Locate the cell with the specified text and output its [X, Y] center coordinate. 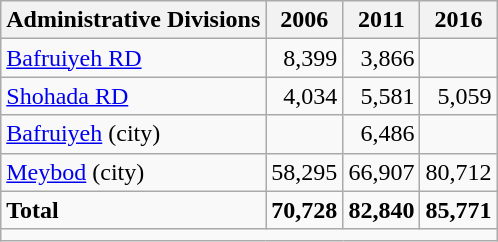
5,581 [382, 96]
Shohada RD [134, 96]
Administrative Divisions [134, 20]
82,840 [382, 210]
2011 [382, 20]
70,728 [304, 210]
3,866 [382, 58]
6,486 [382, 134]
80,712 [458, 172]
66,907 [382, 172]
Bafruiyeh (city) [134, 134]
Bafruiyeh RD [134, 58]
4,034 [304, 96]
Meybod (city) [134, 172]
2016 [458, 20]
8,399 [304, 58]
58,295 [304, 172]
2006 [304, 20]
5,059 [458, 96]
85,771 [458, 210]
Total [134, 210]
